Return the [X, Y] coordinate for the center point of the cell that contains the specified text.  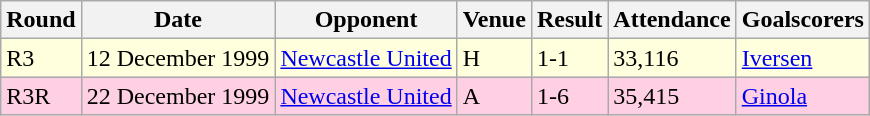
35,415 [672, 96]
Ginola [802, 96]
Attendance [672, 20]
Iversen [802, 58]
Opponent [366, 20]
A [494, 96]
Round [41, 20]
R3R [41, 96]
12 December 1999 [178, 58]
H [494, 58]
1-1 [569, 58]
R3 [41, 58]
Result [569, 20]
Date [178, 20]
33,116 [672, 58]
Goalscorers [802, 20]
22 December 1999 [178, 96]
Venue [494, 20]
1-6 [569, 96]
